Pinpoint the cell where the given text exists, returning its [X, Y] midpoint coordinate. 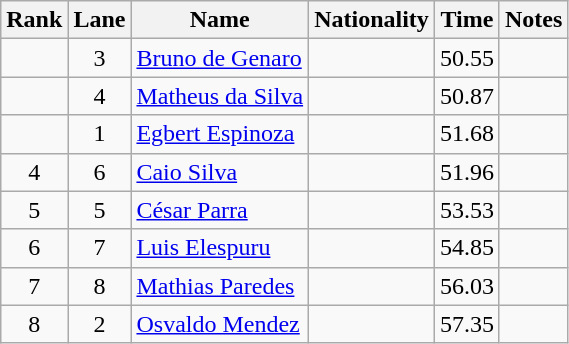
Mathias Paredes [220, 286]
53.53 [466, 210]
2 [100, 324]
51.96 [466, 172]
54.85 [466, 248]
Matheus da Silva [220, 96]
César Parra [220, 210]
Luis Elespuru [220, 248]
Caio Silva [220, 172]
Name [220, 20]
56.03 [466, 286]
51.68 [466, 134]
Nationality [372, 20]
1 [100, 134]
57.35 [466, 324]
Egbert Espinoza [220, 134]
50.55 [466, 58]
Rank [34, 20]
50.87 [466, 96]
Time [466, 20]
Lane [100, 20]
3 [100, 58]
Osvaldo Mendez [220, 324]
Bruno de Genaro [220, 58]
Notes [533, 20]
